Return the (x, y) coordinate for the center point of the cell that contains the specified text.  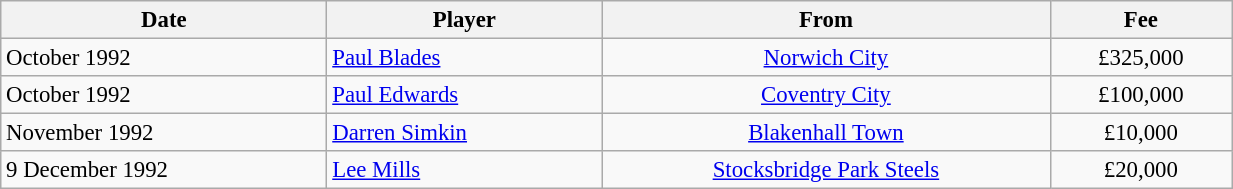
Player (464, 20)
From (826, 20)
£100,000 (1141, 95)
Coventry City (826, 95)
9 December 1992 (164, 170)
Fee (1141, 20)
Lee Mills (464, 170)
Blakenhall Town (826, 133)
Darren Simkin (464, 133)
Stocksbridge Park Steels (826, 170)
£20,000 (1141, 170)
November 1992 (164, 133)
£10,000 (1141, 133)
£325,000 (1141, 58)
Date (164, 20)
Paul Edwards (464, 95)
Norwich City (826, 58)
Paul Blades (464, 58)
